Return (x, y) of the center of cell containing provided text 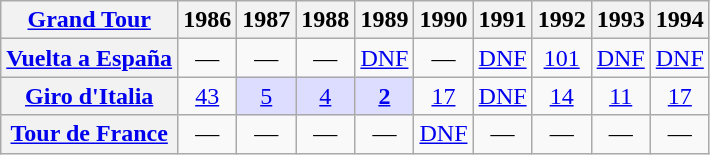
Giro d'Italia (90, 96)
2 (384, 96)
1989 (384, 20)
Tour de France (90, 134)
1994 (680, 20)
11 (620, 96)
101 (562, 58)
Grand Tour (90, 20)
14 (562, 96)
1992 (562, 20)
43 (208, 96)
1987 (266, 20)
1986 (208, 20)
5 (266, 96)
Vuelta a España (90, 58)
4 (326, 96)
1990 (444, 20)
1993 (620, 20)
1991 (502, 20)
1988 (326, 20)
